Capture the cell that displays the provided text and extract its [X, Y] central coordinate. 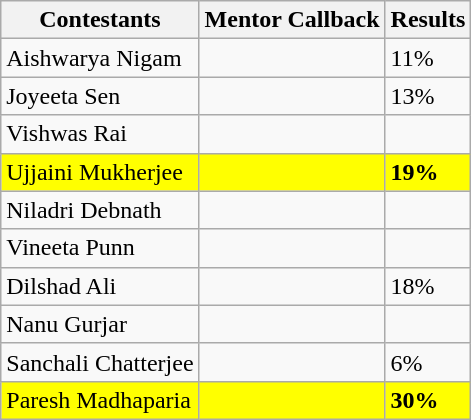
Paresh Madhaparia [100, 400]
Vishwas Rai [100, 134]
Aishwarya Nigam [100, 58]
Nanu Gurjar [100, 324]
Contestants [100, 20]
Vineeta Punn [100, 248]
Mentor Callback [292, 20]
19% [428, 172]
13% [428, 96]
Ujjaini Mukherjee [100, 172]
18% [428, 286]
11% [428, 58]
Dilshad Ali [100, 286]
Sanchali Chatterjee [100, 362]
Niladri Debnath [100, 210]
Results [428, 20]
30% [428, 400]
6% [428, 362]
Joyeeta Sen [100, 96]
